Identify which cell holds the provided text, then report its (x, y) central coordinate. 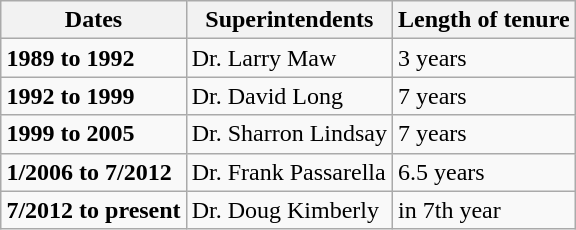
Dr. Larry Maw (289, 58)
Superintendents (289, 20)
1992 to 1999 (94, 96)
Dr. Sharron Lindsay (289, 134)
1989 to 1992 (94, 58)
Dr. Frank Passarella (289, 172)
7/2012 to present (94, 210)
Dr. David Long (289, 96)
Length of tenure (484, 20)
6.5 years (484, 172)
1999 to 2005 (94, 134)
Dr. Doug Kimberly (289, 210)
1/2006 to 7/2012 (94, 172)
in 7th year (484, 210)
Dates (94, 20)
3 years (484, 58)
